Find where the given text appears and provide that cell's center as [X, Y] coordinate. 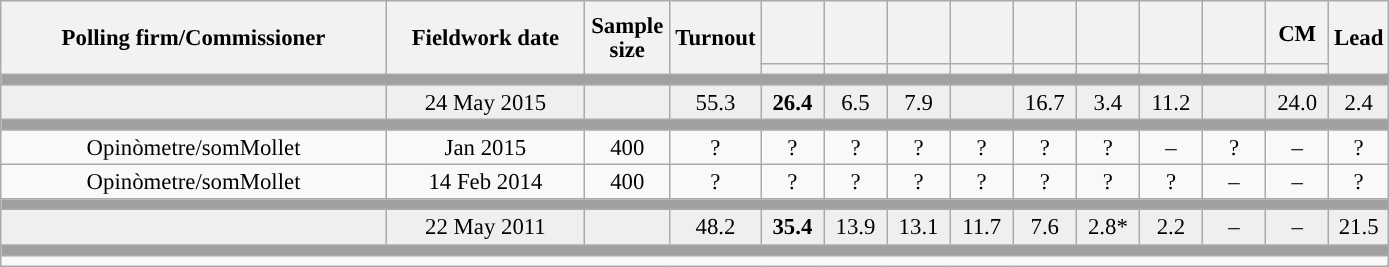
Polling firm/Commissioner [194, 38]
3.4 [1108, 102]
7.9 [918, 102]
22 May 2011 [485, 228]
16.7 [1044, 102]
48.2 [716, 228]
Turnout [716, 38]
Lead [1359, 38]
2.2 [1170, 228]
7.6 [1044, 228]
21.5 [1359, 228]
6.5 [856, 102]
13.9 [856, 228]
Jan 2015 [485, 148]
Sample size [627, 38]
13.1 [918, 228]
24.0 [1298, 102]
26.4 [792, 102]
2.8* [1108, 228]
24 May 2015 [485, 102]
11.2 [1170, 102]
14 Feb 2014 [485, 182]
CM [1298, 32]
11.7 [982, 228]
2.4 [1359, 102]
35.4 [792, 228]
Fieldwork date [485, 38]
55.3 [716, 102]
